Return the (X, Y) coordinate for the center point of the cell that contains the specified text.  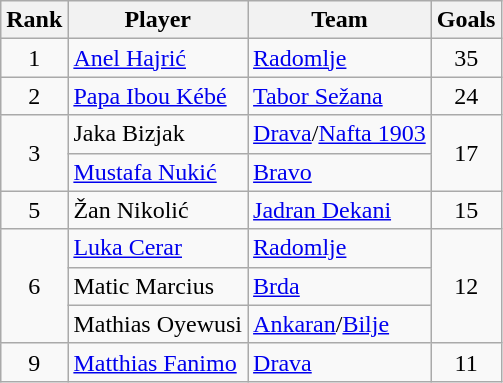
Player (158, 20)
2 (34, 96)
6 (34, 286)
Žan Nikolić (158, 210)
Drava (340, 362)
15 (466, 210)
Tabor Sežana (340, 96)
12 (466, 286)
Matic Marcius (158, 286)
3 (34, 153)
Ankaran/Bilje (340, 324)
Jaka Bizjak (158, 134)
9 (34, 362)
Mustafa Nukić (158, 172)
Papa Ibou Kébé (158, 96)
5 (34, 210)
Matthias Fanimo (158, 362)
11 (466, 362)
Bravo (340, 172)
17 (466, 153)
Drava/Nafta 1903 (340, 134)
Brda (340, 286)
Mathias Oyewusi (158, 324)
35 (466, 58)
Luka Cerar (158, 248)
1 (34, 58)
Team (340, 20)
Rank (34, 20)
Jadran Dekani (340, 210)
Anel Hajrić (158, 58)
24 (466, 96)
Goals (466, 20)
